Determine the [x, y] coordinate at the center of the cell enclosing the given text.  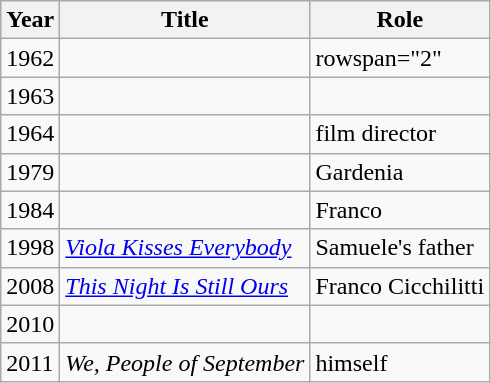
Gardenia [400, 172]
1979 [30, 172]
1962 [30, 58]
1964 [30, 134]
Role [400, 20]
2011 [30, 362]
Franco Cicchilitti [400, 286]
We, People of September [185, 362]
2008 [30, 286]
2010 [30, 324]
1984 [30, 210]
This Night Is Still Ours [185, 286]
Viola Kisses Everybody [185, 248]
Year [30, 20]
Title [185, 20]
1998 [30, 248]
Franco [400, 210]
film director [400, 134]
rowspan="2" [400, 58]
himself [400, 362]
Samuele's father [400, 248]
1963 [30, 96]
